Capture the cell that displays the provided text and extract its (x, y) central coordinate. 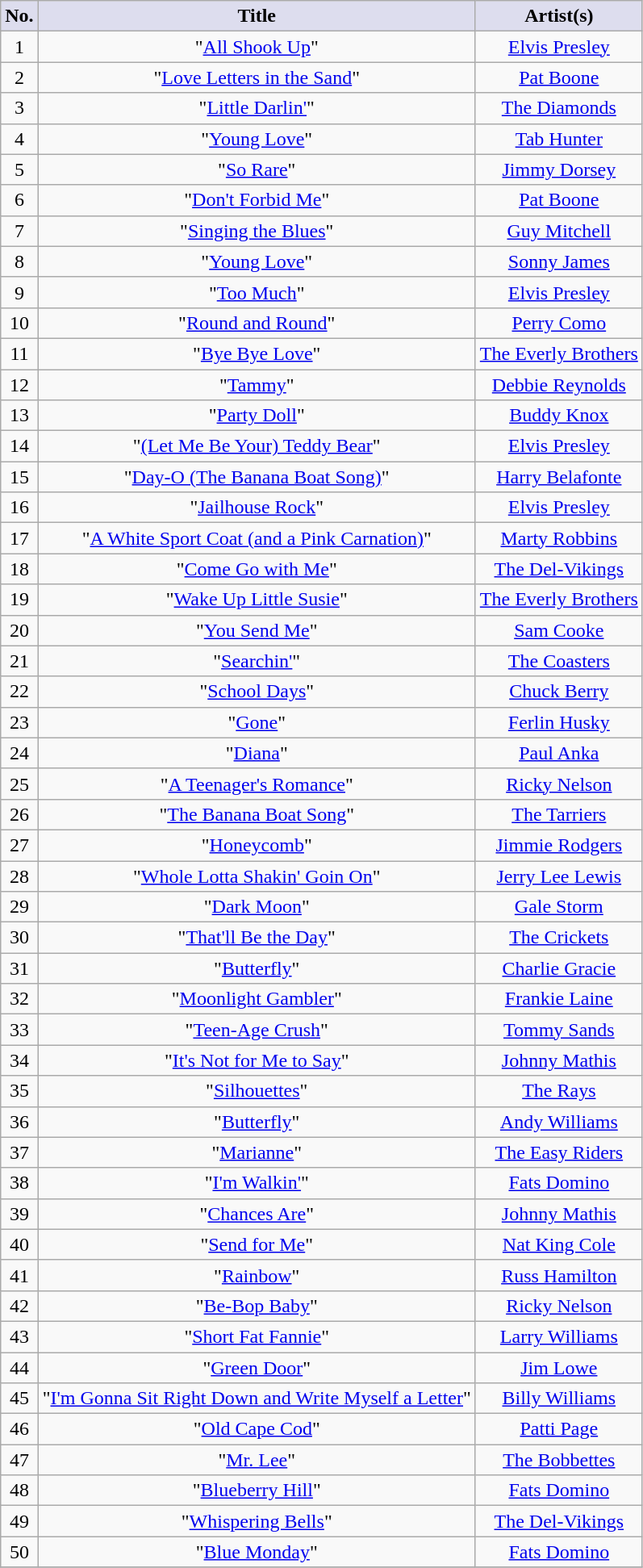
26 (19, 814)
44 (19, 1368)
Russ Hamilton (558, 1275)
23 (19, 722)
33 (19, 1030)
20 (19, 630)
The Coasters (558, 661)
"Love Letters in the Sand" (257, 77)
Andy Williams (558, 1122)
10 (19, 323)
Gale Storm (558, 907)
46 (19, 1429)
Frankie Laine (558, 999)
"I'm Walkin'" (257, 1183)
22 (19, 692)
15 (19, 477)
"Searchin'" (257, 661)
48 (19, 1491)
"You Send Me" (257, 630)
28 (19, 876)
7 (19, 231)
Title (257, 16)
Sonny James (558, 261)
18 (19, 569)
"Too Much" (257, 292)
Tommy Sands (558, 1030)
The Tarriers (558, 814)
"Diana" (257, 753)
50 (19, 1552)
Chuck Berry (558, 692)
Harry Belafonte (558, 477)
24 (19, 753)
13 (19, 416)
"The Banana Boat Song" (257, 814)
"I'm Gonna Sit Right Down and Write Myself a Letter" (257, 1399)
"Singing the Blues" (257, 231)
Ferlin Husky (558, 722)
"(Let Me Be Your) Teddy Bear" (257, 446)
"Whispering Bells" (257, 1521)
11 (19, 353)
32 (19, 999)
"Rainbow" (257, 1275)
"Short Fat Fannie" (257, 1336)
27 (19, 845)
"Party Doll" (257, 416)
"Wake Up Little Susie" (257, 600)
Debbie Reynolds (558, 385)
Artist(s) (558, 16)
"Round and Round" (257, 323)
Buddy Knox (558, 416)
40 (19, 1244)
38 (19, 1183)
The Rays (558, 1091)
The Crickets (558, 938)
8 (19, 261)
"Little Darlin'" (257, 108)
36 (19, 1122)
"Be-Bop Baby" (257, 1306)
1 (19, 47)
12 (19, 385)
"Blueberry Hill" (257, 1491)
9 (19, 292)
35 (19, 1091)
"Gone" (257, 722)
5 (19, 169)
29 (19, 907)
4 (19, 139)
Jimmy Dorsey (558, 169)
"Whole Lotta Shakin' Goin On" (257, 876)
42 (19, 1306)
Jerry Lee Lewis (558, 876)
"Come Go with Me" (257, 569)
"Teen-Age Crush" (257, 1030)
39 (19, 1214)
30 (19, 938)
"Blue Monday" (257, 1552)
43 (19, 1336)
Paul Anka (558, 753)
"Don't Forbid Me" (257, 200)
"Old Cape Cod" (257, 1429)
34 (19, 1060)
"A White Sport Coat (and a Pink Carnation)" (257, 538)
Patti Page (558, 1429)
"It's Not for Me to Say" (257, 1060)
"Day-O (The Banana Boat Song)" (257, 477)
"Marianne" (257, 1152)
16 (19, 508)
Marty Robbins (558, 538)
21 (19, 661)
"Chances Are" (257, 1214)
No. (19, 16)
41 (19, 1275)
6 (19, 200)
37 (19, 1152)
"Send for Me" (257, 1244)
Tab Hunter (558, 139)
"Silhouettes" (257, 1091)
"School Days" (257, 692)
Larry Williams (558, 1336)
25 (19, 784)
14 (19, 446)
Nat King Cole (558, 1244)
"That'll Be the Day" (257, 938)
Perry Como (558, 323)
The Diamonds (558, 108)
The Bobbettes (558, 1460)
"Dark Moon" (257, 907)
47 (19, 1460)
The Easy Riders (558, 1152)
"A Teenager's Romance" (257, 784)
Charlie Gracie (558, 968)
"Mr. Lee" (257, 1460)
"All Shook Up" (257, 47)
Sam Cooke (558, 630)
2 (19, 77)
31 (19, 968)
3 (19, 108)
49 (19, 1521)
Guy Mitchell (558, 231)
"Bye Bye Love" (257, 353)
"Moonlight Gambler" (257, 999)
"So Rare" (257, 169)
45 (19, 1399)
"Jailhouse Rock" (257, 508)
"Green Door" (257, 1368)
Jimmie Rodgers (558, 845)
"Honeycomb" (257, 845)
Billy Williams (558, 1399)
19 (19, 600)
17 (19, 538)
"Tammy" (257, 385)
Jim Lowe (558, 1368)
